Return the (X, Y) coordinate for the center point of the cell that contains the specified text.  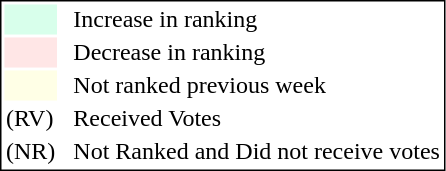
Not ranked previous week (257, 85)
(NR) (30, 151)
(RV) (30, 119)
Not Ranked and Did not receive votes (257, 151)
Received Votes (257, 119)
Increase in ranking (257, 19)
Decrease in ranking (257, 53)
